Capture the cell that displays the provided text and extract its [x, y] central coordinate. 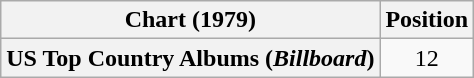
12 [427, 58]
Position [427, 20]
US Top Country Albums (Billboard) [190, 58]
Chart (1979) [190, 20]
